Capture the cell that displays the provided text and extract its [X, Y] central coordinate. 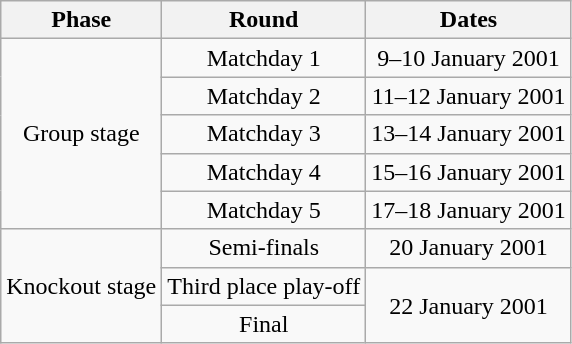
17–18 January 2001 [469, 210]
15–16 January 2001 [469, 172]
Dates [469, 20]
20 January 2001 [469, 248]
Third place play-off [264, 286]
13–14 January 2001 [469, 134]
Phase [82, 20]
9–10 January 2001 [469, 58]
Knockout stage [82, 286]
Matchday 3 [264, 134]
Round [264, 20]
Matchday 5 [264, 210]
Matchday 1 [264, 58]
Matchday 2 [264, 96]
11–12 January 2001 [469, 96]
Matchday 4 [264, 172]
Semi-finals [264, 248]
Group stage [82, 134]
Final [264, 324]
22 January 2001 [469, 305]
